Output the (X, Y) coordinate of the center of the cell containing the given text.  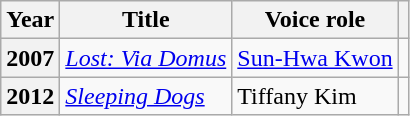
Sleeping Dogs (146, 96)
Lost: Via Domus (146, 58)
Title (146, 20)
Voice role (315, 20)
Year (30, 20)
2007 (30, 58)
Sun-Hwa Kwon (315, 58)
2012 (30, 96)
Tiffany Kim (315, 96)
